Locate the cell with the specified text and output its (X, Y) center coordinate. 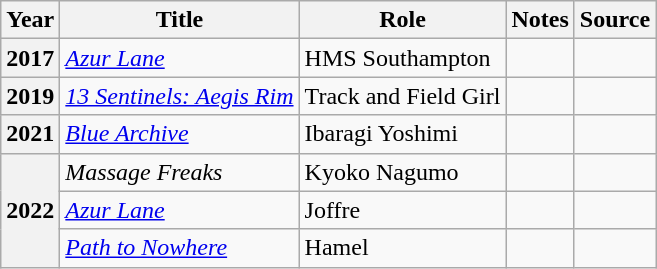
Hamel (402, 248)
Kyoko Nagumo (402, 172)
Path to Nowhere (180, 248)
13 Sentinels: Aegis Rim (180, 96)
2022 (30, 210)
Source (614, 20)
HMS Southampton (402, 58)
Massage Freaks (180, 172)
2017 (30, 58)
Role (402, 20)
Blue Archive (180, 134)
Track and Field Girl (402, 96)
2019 (30, 96)
2021 (30, 134)
Title (180, 20)
Notes (540, 20)
Joffre (402, 210)
Year (30, 20)
Ibaragi Yoshimi (402, 134)
